Search for the cell housing the specified text and yield its (X, Y) center coordinate. 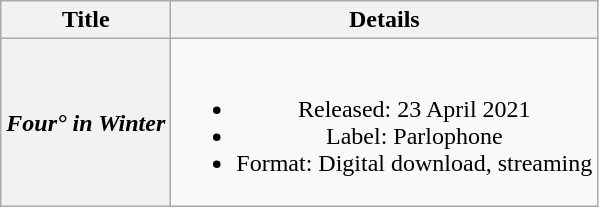
Released: 23 April 2021Label: ParlophoneFormat: Digital download, streaming (384, 122)
Details (384, 20)
Four° in Winter (86, 122)
Title (86, 20)
